Detect which cell encompasses the target text, then output its [x, y] center coordinate. 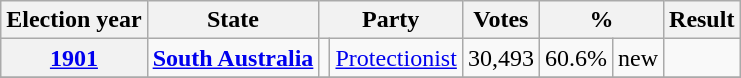
State [233, 20]
Election year [74, 20]
new [638, 58]
Result [702, 20]
Party [390, 20]
South Australia [233, 58]
1901 [74, 58]
Votes [500, 20]
% [601, 20]
30,493 [500, 58]
60.6% [576, 58]
Protectionist [396, 58]
